Extract the (X, Y) coordinate from the center of the cell holding the provided text.  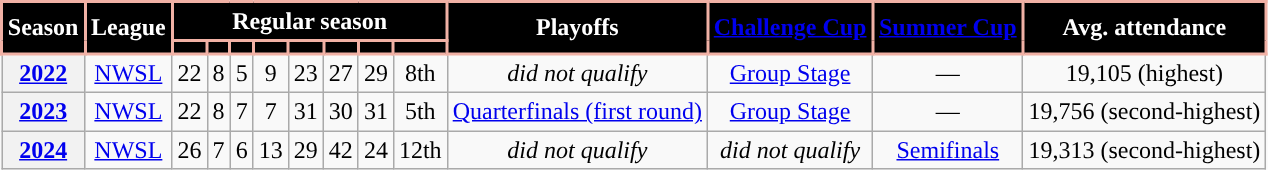
19,105 (highest) (1144, 74)
13 (270, 149)
27 (340, 74)
Season (44, 28)
19,756 (second-highest) (1144, 111)
42 (340, 149)
Regular season (310, 22)
Summer Cup (948, 28)
2022 (44, 74)
2023 (44, 111)
24 (376, 149)
2024 (44, 149)
Semifinals (948, 149)
6 (242, 149)
League (128, 28)
12th (420, 149)
9 (270, 74)
Avg. attendance (1144, 28)
23 (306, 74)
30 (340, 111)
5 (242, 74)
8th (420, 74)
Quarterfinals (first round) (577, 111)
5th (420, 111)
Challenge Cup (790, 28)
26 (190, 149)
19,313 (second-highest) (1144, 149)
Playoffs (577, 28)
